Scan for the cell matching the given text and deliver its [X, Y] coordinate at center. 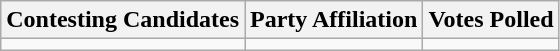
Contesting Candidates [123, 20]
Votes Polled [491, 20]
Party Affiliation [334, 20]
